Extract the (X, Y) coordinate from the center of the cell holding the provided text.  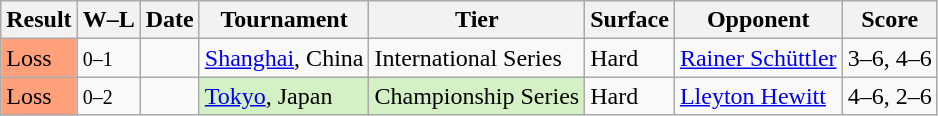
4–6, 2–6 (890, 96)
Tournament (284, 20)
Tokyo, Japan (284, 96)
Shanghai, China (284, 58)
0–1 (108, 58)
Surface (630, 20)
Lleyton Hewitt (758, 96)
Date (170, 20)
Result (39, 20)
Opponent (758, 20)
Score (890, 20)
Championship Series (477, 96)
International Series (477, 58)
W–L (108, 20)
0–2 (108, 96)
Tier (477, 20)
Rainer Schüttler (758, 58)
3–6, 4–6 (890, 58)
